Pinpoint the cell where the given text exists, returning its (x, y) midpoint coordinate. 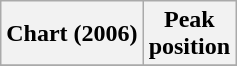
Peakposition (189, 34)
Chart (2006) (72, 34)
